Identify which cell holds the provided text, then report its (x, y) central coordinate. 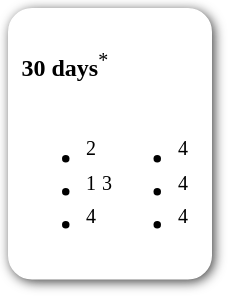
30 days* 21 34 444 (110, 144)
444 (154, 174)
21 34 (68, 174)
